Return the [x, y] coordinate for the center point of the cell that contains the specified text.  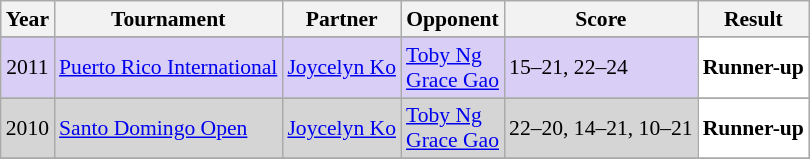
Year [28, 19]
Result [754, 19]
22–20, 14–21, 10–21 [601, 128]
2011 [28, 68]
15–21, 22–24 [601, 68]
Santo Domingo Open [168, 128]
Puerto Rico International [168, 68]
Tournament [168, 19]
Opponent [452, 19]
Score [601, 19]
2010 [28, 128]
Partner [342, 19]
